Pinpoint the cell where the given text exists, returning its (X, Y) midpoint coordinate. 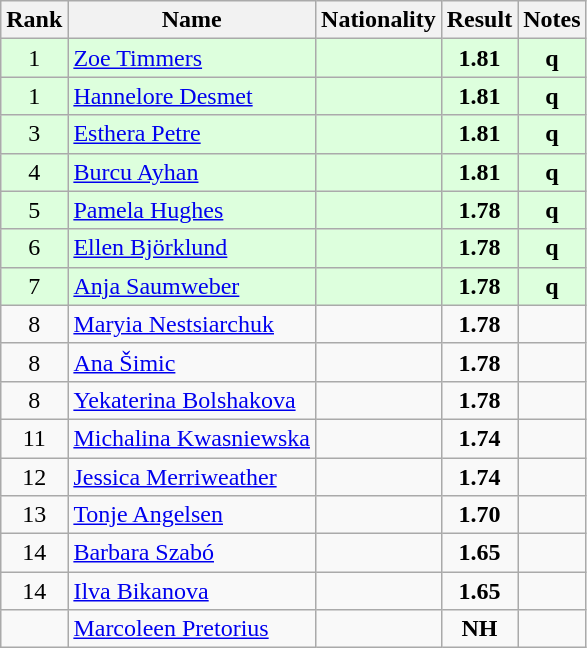
NH (479, 629)
Zoe Timmers (192, 58)
Rank (34, 20)
Marcoleen Pretorius (192, 629)
7 (34, 286)
Result (479, 20)
Ana Šimic (192, 362)
1.70 (479, 515)
Esthera Petre (192, 134)
13 (34, 515)
Yekaterina Bolshakova (192, 400)
Nationality (379, 20)
Ilva Bikanova (192, 591)
Pamela Hughes (192, 210)
3 (34, 134)
Michalina Kwasniewska (192, 438)
Maryia Nestsiarchuk (192, 324)
Tonje Angelsen (192, 515)
Jessica Merriweather (192, 477)
12 (34, 477)
Anja Saumweber (192, 286)
Name (192, 20)
6 (34, 248)
Barbara Szabó (192, 553)
Burcu Ayhan (192, 172)
5 (34, 210)
4 (34, 172)
Hannelore Desmet (192, 96)
11 (34, 438)
Ellen Björklund (192, 248)
Notes (552, 20)
